Pinpoint the cell where the given text exists, returning its (X, Y) midpoint coordinate. 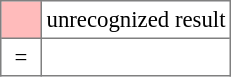
unrecognized result (136, 20)
= (21, 57)
